For the text-containing cell, return its midpoint in [X, Y] coordinate format. 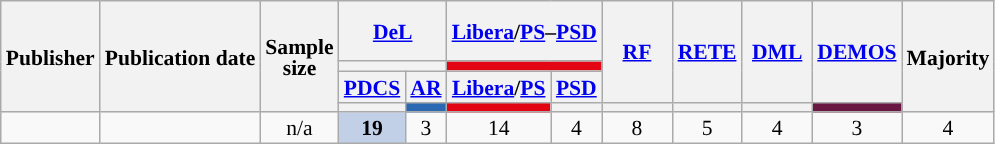
DML [777, 52]
8 [637, 128]
Majority [948, 56]
Publication date [180, 56]
AR [426, 86]
PSD [576, 86]
DEMOS [856, 52]
PDCS [372, 86]
14 [499, 128]
Publisher [50, 56]
19 [372, 128]
Libera/PS [499, 86]
5 [707, 128]
RF [637, 52]
DeL [393, 31]
Samplesize [299, 56]
Libera/PS–PSD [524, 31]
n/a [299, 128]
RETE [707, 52]
